Capture the cell that displays the provided text and extract its [X, Y] central coordinate. 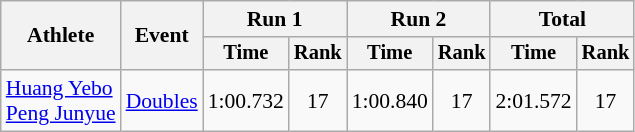
1:00.840 [390, 100]
Athlete [61, 36]
Total [562, 19]
Huang YeboPeng Junyue [61, 100]
1:00.732 [246, 100]
Event [162, 36]
Doubles [162, 100]
Run 1 [275, 19]
2:01.572 [533, 100]
Run 2 [419, 19]
